Find where the given text appears and provide that cell's center as [x, y] coordinate. 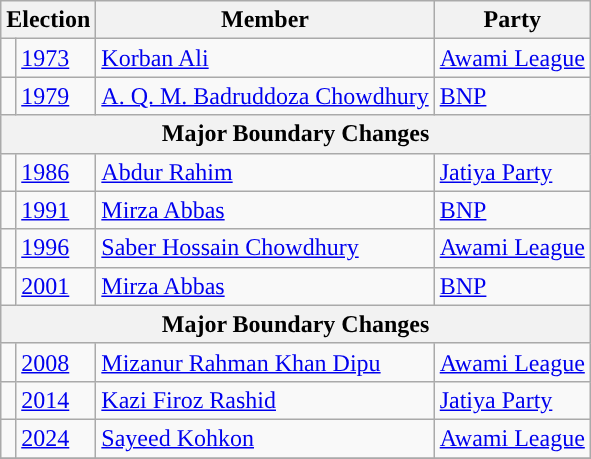
A. Q. M. Badruddoza Chowdhury [265, 96]
2014 [56, 400]
1979 [56, 96]
1991 [56, 210]
2024 [56, 438]
1996 [56, 248]
Party [512, 20]
Korban Ali [265, 58]
Saber Hossain Chowdhury [265, 248]
Sayeed Kohkon [265, 438]
Kazi Firoz Rashid [265, 400]
1986 [56, 172]
Mizanur Rahman Khan Dipu [265, 362]
2008 [56, 362]
1973 [56, 58]
Member [265, 20]
Election [48, 20]
Abdur Rahim [265, 172]
2001 [56, 286]
